From the cell containing the given text, extract its center point as [X, Y] coordinate. 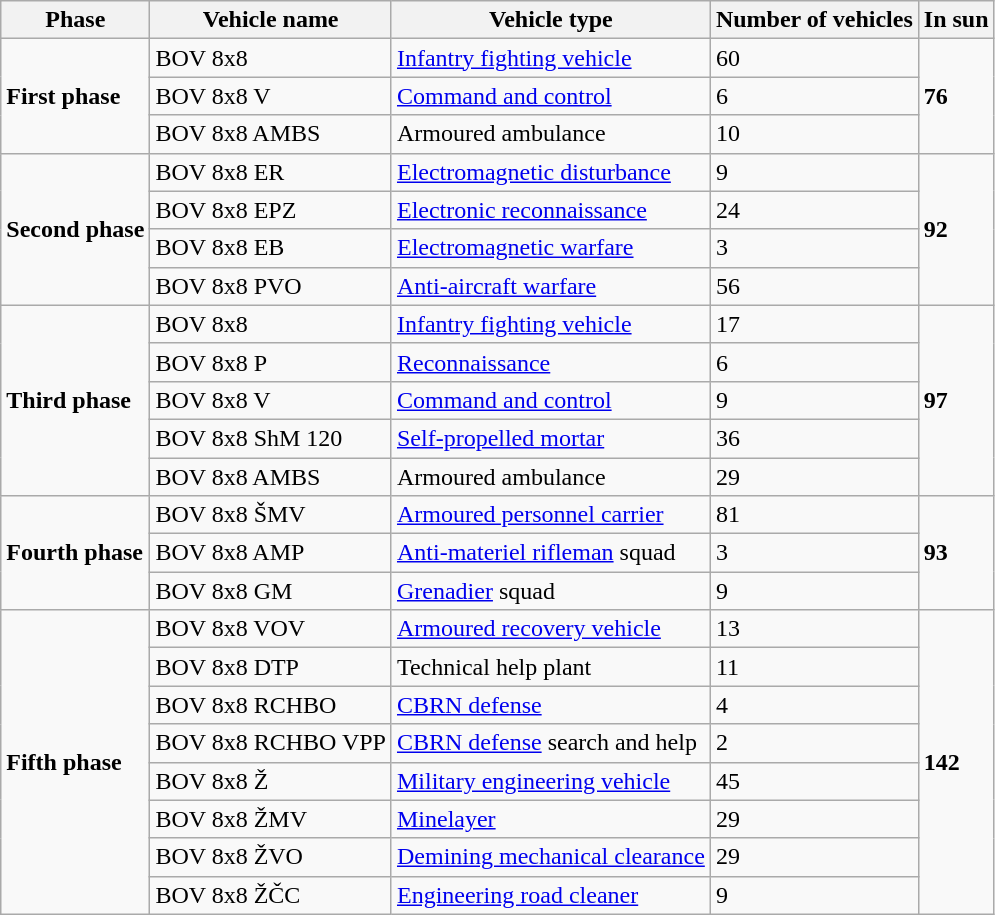
76 [956, 96]
Electronic reconnaissance [550, 210]
Armoured personnel carrier [550, 515]
BOV 8x8 ŽČC [271, 895]
BOV 8x8 ER [271, 172]
Phase [76, 20]
Third phase [76, 400]
Reconnaissance [550, 362]
10 [814, 134]
BOV 8x8 ŠMV [271, 515]
Self-propelled mortar [550, 438]
BOV 8x8 GM [271, 591]
Grenadier squad [550, 591]
First phase [76, 96]
81 [814, 515]
142 [956, 762]
93 [956, 553]
BOV 8x8 ŽMV [271, 819]
56 [814, 286]
24 [814, 210]
BOV 8x8 PVO [271, 286]
Vehicle name [271, 20]
BOV 8x8 P [271, 362]
Demining mechanical clearance [550, 857]
BOV 8x8 Ž [271, 781]
17 [814, 324]
BOV 8x8 EPZ [271, 210]
Engineering road cleaner [550, 895]
45 [814, 781]
Military engineering vehicle [550, 781]
Anti-aircraft warfare [550, 286]
BOV 8x8 VOV [271, 629]
60 [814, 58]
Fifth phase [76, 762]
Fourth phase [76, 553]
36 [814, 438]
BOV 8x8 DTP [271, 667]
2 [814, 743]
Electromagnetic disturbance [550, 172]
4 [814, 705]
Minelayer [550, 819]
BOV 8x8 RCHBO [271, 705]
Vehicle type [550, 20]
BOV 8x8 ShM 120 [271, 438]
Number of vehicles [814, 20]
CBRN defense search and help [550, 743]
Second phase [76, 229]
BOV 8x8 AMP [271, 553]
92 [956, 229]
BOV 8x8 RCHBO VPP [271, 743]
Technical help plant [550, 667]
Armoured recovery vehicle [550, 629]
BOV 8x8 ŽVO [271, 857]
CBRN defense [550, 705]
Electromagnetic warfare [550, 248]
97 [956, 400]
In sun [956, 20]
Anti-materiel rifleman squad [550, 553]
13 [814, 629]
BOV 8x8 EB [271, 248]
11 [814, 667]
